Scan for the cell matching the given text and deliver its (x, y) coordinate at center. 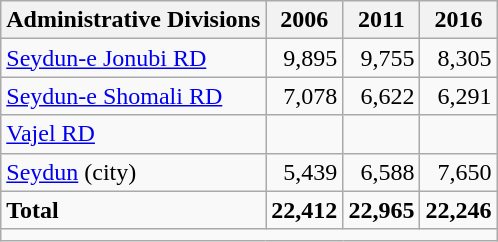
Administrative Divisions (134, 20)
8,305 (458, 58)
7,650 (458, 172)
Seydun-e Shomali RD (134, 96)
6,588 (382, 172)
9,755 (382, 58)
2011 (382, 20)
6,291 (458, 96)
2016 (458, 20)
22,412 (304, 210)
22,965 (382, 210)
22,246 (458, 210)
9,895 (304, 58)
Seydun-e Jonubi RD (134, 58)
2006 (304, 20)
6,622 (382, 96)
Seydun (city) (134, 172)
7,078 (304, 96)
Total (134, 210)
5,439 (304, 172)
Vajel RD (134, 134)
